Provide the (x, y) coordinate of the cell's center where the given text is located.  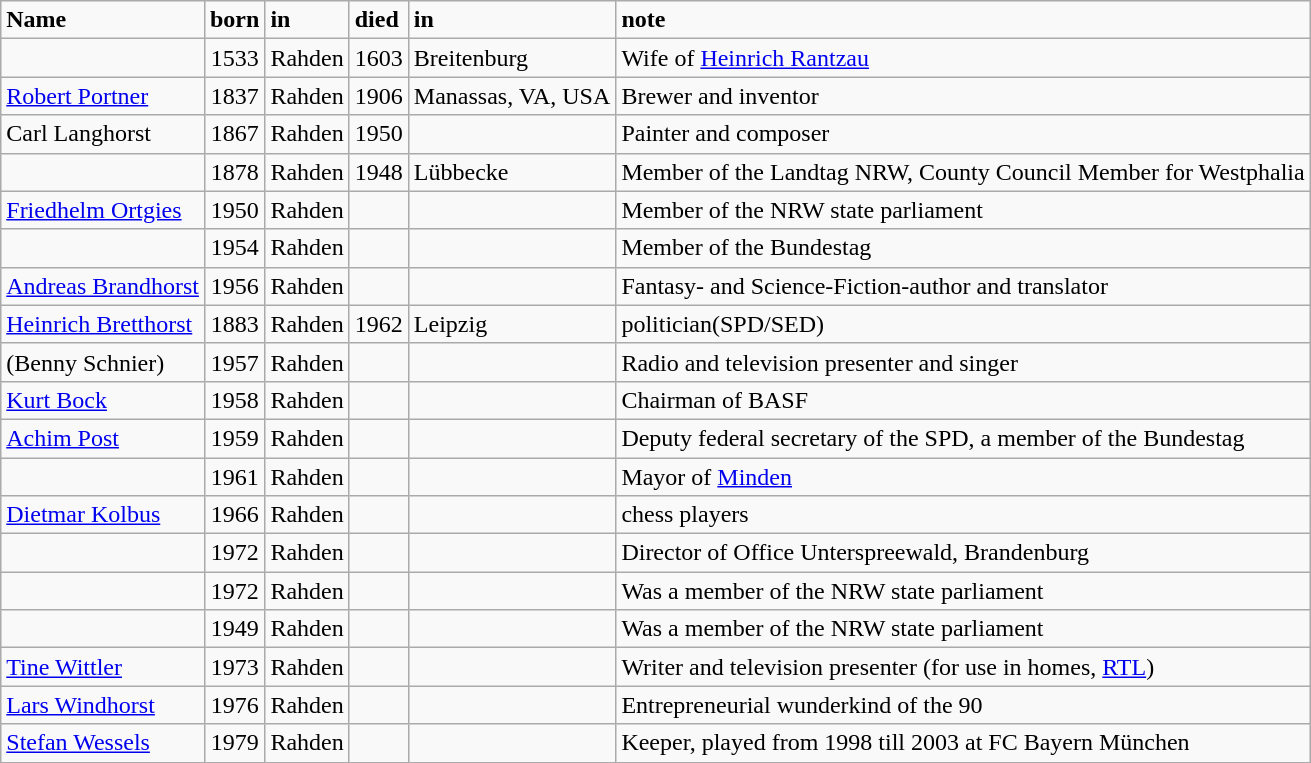
1837 (234, 96)
1961 (234, 477)
1867 (234, 134)
Wife of Heinrich Rantzau (963, 58)
1949 (234, 629)
Mayor of Minden (963, 477)
1603 (378, 58)
Lars Windhorst (103, 705)
Carl Langhorst (103, 134)
1878 (234, 172)
Member of the NRW state parliament (963, 210)
Lübbecke (512, 172)
Keeper, played from 1998 till 2003 at FC Bayern München (963, 743)
1958 (234, 400)
1533 (234, 58)
Chairman of BASF (963, 400)
1973 (234, 667)
1956 (234, 286)
Fantasy- and Science-Fiction-author and translator (963, 286)
1966 (234, 515)
Writer and television presenter (for use in homes, RTL) (963, 667)
note (963, 20)
Leipzig (512, 324)
Painter and composer (963, 134)
Name (103, 20)
Kurt Bock (103, 400)
1906 (378, 96)
politician(SPD/SED) (963, 324)
Entrepreneurial wunderkind of the 90 (963, 705)
(Benny Schnier) (103, 362)
Deputy federal secretary of the SPD, a member of the Bundestag (963, 438)
Member of the Landtag NRW, County Council Member for Westphalia (963, 172)
1957 (234, 362)
born (234, 20)
Director of Office Unterspreewald, Brandenburg (963, 553)
1948 (378, 172)
Stefan Wessels (103, 743)
Achim Post (103, 438)
1976 (234, 705)
Brewer and inventor (963, 96)
1954 (234, 248)
Radio and television presenter and singer (963, 362)
Dietmar Kolbus (103, 515)
Manassas, VA, USA (512, 96)
1962 (378, 324)
1959 (234, 438)
Heinrich Bretthorst (103, 324)
1979 (234, 743)
Tine Wittler (103, 667)
died (378, 20)
1883 (234, 324)
Andreas Brandhorst (103, 286)
chess players (963, 515)
Breitenburg (512, 58)
Member of the Bundestag (963, 248)
Robert Portner (103, 96)
Friedhelm Ortgies (103, 210)
